Extract the (X, Y) coordinate from the center of the cell holding the provided text.  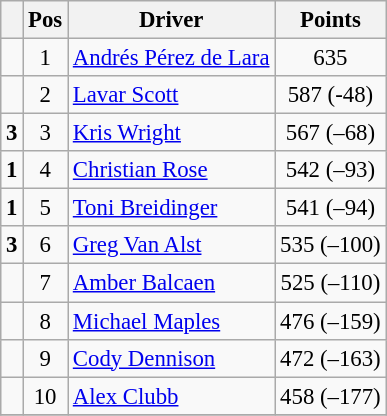
4 (46, 170)
Toni Breidinger (172, 208)
Amber Balcaen (172, 283)
Kris Wright (172, 133)
Cody Dennison (172, 358)
Greg Van Alst (172, 245)
635 (330, 58)
567 (–68) (330, 133)
10 (46, 396)
Pos (46, 20)
525 (–110) (330, 283)
541 (–94) (330, 208)
8 (46, 321)
2 (46, 95)
Alex Clubb (172, 396)
472 (–163) (330, 358)
9 (46, 358)
7 (46, 283)
5 (46, 208)
Lavar Scott (172, 95)
6 (46, 245)
Christian Rose (172, 170)
535 (–100) (330, 245)
Andrés Pérez de Lara (172, 58)
Michael Maples (172, 321)
476 (–159) (330, 321)
587 (-48) (330, 95)
542 (–93) (330, 170)
Points (330, 20)
458 (–177) (330, 396)
Driver (172, 20)
